Extract the [X, Y] coordinate from the center of the cell holding the provided text.  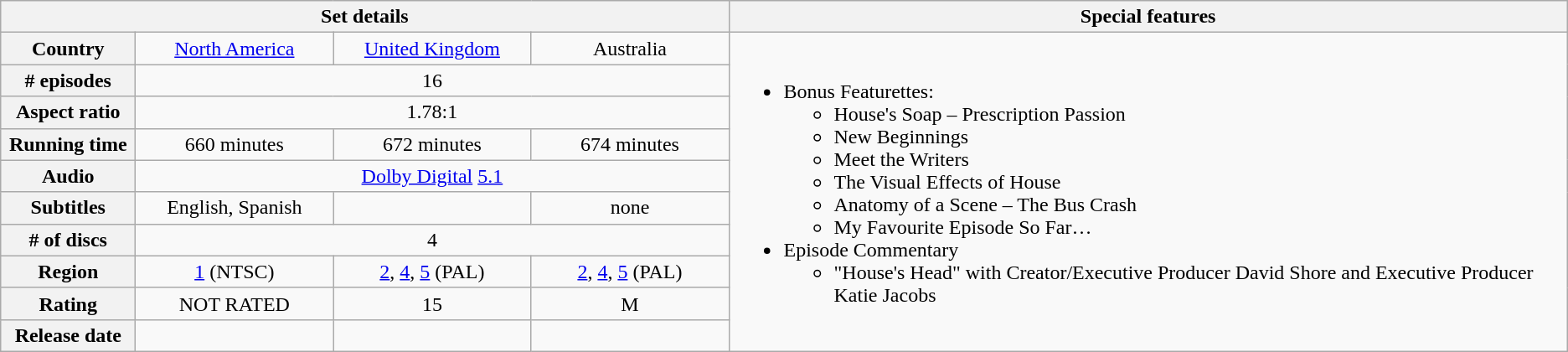
North America [235, 49]
672 minutes [432, 144]
Dolby Digital 5.1 [432, 176]
16 [432, 80]
Running time [69, 144]
# of discs [69, 240]
Audio [69, 176]
Release date [69, 335]
Subtitles [69, 208]
Aspect ratio [69, 112]
1 (NTSC) [235, 272]
674 minutes [630, 144]
Australia [630, 49]
none [630, 208]
4 [432, 240]
# episodes [69, 80]
660 minutes [235, 144]
United Kingdom [432, 49]
English, Spanish [235, 208]
Special features [1148, 17]
Country [69, 49]
NOT RATED [235, 303]
1.78:1 [432, 112]
15 [432, 303]
Set details [365, 17]
M [630, 303]
Region [69, 272]
Rating [69, 303]
